Scan for the cell matching the given text and deliver its [x, y] coordinate at center. 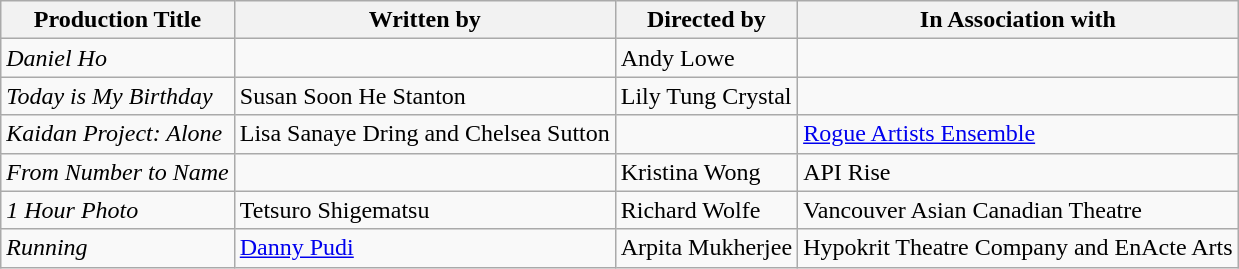
Kaidan Project: Alone [118, 134]
Vancouver Asian Canadian Theatre [1018, 210]
Running [118, 248]
Andy Lowe [706, 58]
Written by [424, 20]
Richard Wolfe [706, 210]
Lily Tung Crystal [706, 96]
In Association with [1018, 20]
Tetsuro Shigematsu [424, 210]
API Rise [1018, 172]
Susan Soon He Stanton [424, 96]
Lisa Sanaye Dring and Chelsea Sutton [424, 134]
Danny Pudi [424, 248]
Production Title [118, 20]
Arpita Mukherjee [706, 248]
Rogue Artists Ensemble [1018, 134]
Kristina Wong [706, 172]
From Number to Name [118, 172]
Directed by [706, 20]
Today is My Birthday [118, 96]
1 Hour Photo [118, 210]
Hypokrit Theatre Company and EnActe Arts [1018, 248]
Daniel Ho [118, 58]
